Detect which cell encompasses the target text, then output its [X, Y] center coordinate. 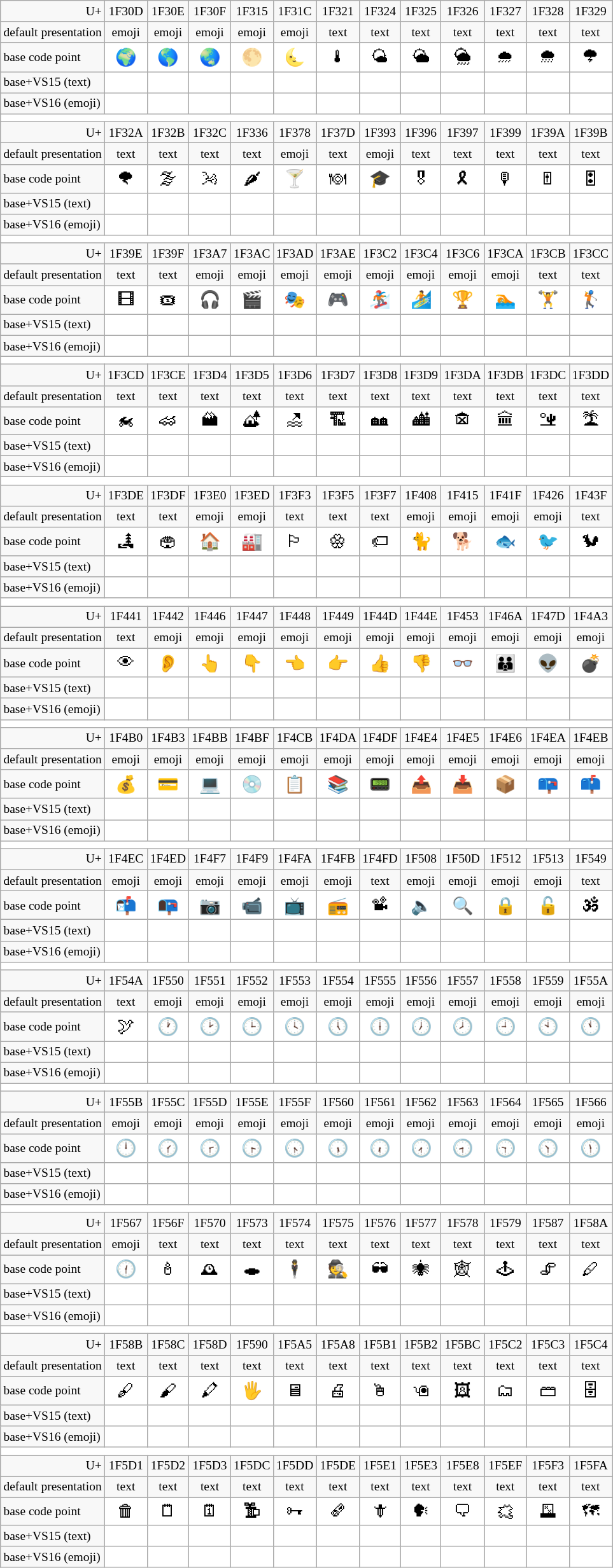
🗞 [338, 1511]
1F3AD [295, 253]
1F3AE [338, 253]
🕧 [126, 1270]
🎖 [420, 178]
1F3F3 [295, 495]
1F3DB [505, 375]
1F4ED [168, 859]
1F3AC [252, 253]
1F426 [547, 495]
🗜 [252, 1511]
1F4E6 [505, 738]
🏵 [338, 542]
🏞 [126, 542]
🎓 [381, 178]
1F315 [252, 11]
1F4DF [381, 738]
🕤 [505, 1148]
1F3DC [547, 375]
🎭 [295, 300]
🕴 [295, 1270]
🔍 [463, 906]
1F562 [420, 1102]
🖊 [591, 1270]
📷 [210, 906]
🏆 [463, 300]
1F397 [463, 132]
👇 [252, 663]
💰 [126, 784]
📋 [295, 784]
1F567 [126, 1223]
1F326 [463, 11]
🔒 [505, 906]
1F559 [547, 981]
1F3E0 [210, 495]
🕣 [463, 1148]
1F5D3 [210, 1466]
1F5D1 [126, 1466]
1F4BF [252, 738]
🌨 [547, 57]
🌏 [210, 57]
🌍 [126, 57]
🕜 [168, 1148]
1F5C2 [505, 1345]
🗺 [591, 1511]
🖌 [168, 1391]
1F3C6 [463, 253]
1F43F [591, 495]
1F4FA [295, 859]
1F396 [420, 132]
1F30F [210, 11]
🕹 [505, 1270]
👂 [168, 663]
📥 [463, 784]
1F336 [252, 132]
🕟 [295, 1148]
🕡 [381, 1148]
1F3DE [126, 495]
1F327 [505, 11]
🎮 [338, 300]
1F513 [547, 859]
1F39A [547, 132]
🌬 [210, 178]
1F55D [210, 1102]
1F574 [295, 1223]
1F55E [252, 1102]
1F3CB [547, 253]
🏙 [420, 420]
🖲 [420, 1391]
1F5A5 [295, 1345]
🕦 [591, 1148]
💣 [591, 663]
1F54A [126, 981]
🗒 [168, 1511]
1F3A7 [210, 253]
1F44E [420, 617]
🌦 [463, 57]
1F399 [505, 132]
1F31C [295, 11]
1F44D [381, 617]
🎬 [252, 300]
1F5FA [591, 1466]
1F5C4 [591, 1345]
📤 [420, 784]
1F47D [547, 617]
🔓 [547, 906]
🗨 [463, 1511]
🕚 [591, 1027]
1F58D [210, 1345]
1F549 [591, 859]
🏗 [338, 420]
🗓 [210, 1511]
🏍 [126, 420]
1F3DA [463, 375]
1F4E5 [463, 738]
1F393 [381, 132]
1F3F5 [338, 495]
1F577 [420, 1223]
1F573 [252, 1223]
🎗 [463, 178]
1F555 [381, 981]
1F512 [505, 859]
1F415 [463, 495]
1F39B [591, 132]
1F5EF [505, 1466]
🖋 [126, 1391]
🌎 [168, 57]
1F55B [126, 1102]
🕐 [168, 1027]
🏝 [591, 420]
📚 [338, 784]
🗃 [547, 1391]
🕑 [210, 1027]
🕞 [252, 1148]
1F453 [463, 617]
1F4B3 [168, 738]
🗳 [547, 1511]
📪 [547, 784]
1F576 [381, 1223]
📟 [381, 784]
🐿 [591, 542]
1F3ED [252, 495]
1F37D [338, 132]
🕝 [210, 1148]
1F3DF [168, 495]
1F5DE [338, 1466]
🏜 [547, 420]
🍽 [338, 178]
🕔 [338, 1027]
1F3C2 [381, 253]
🖐 [252, 1391]
1F556 [420, 981]
1F3CA [505, 253]
🕥 [547, 1148]
1F5E8 [463, 1466]
1F3D5 [252, 375]
🕗 [463, 1027]
🏘 [381, 420]
🖍 [210, 1391]
1F324 [381, 11]
1F4F9 [252, 859]
1F56F [168, 1223]
🏖 [295, 420]
🗣 [420, 1511]
1F321 [338, 11]
🐦 [547, 542]
📦 [505, 784]
1F3DD [591, 375]
🕳 [252, 1270]
1F58C [168, 1345]
1F30E [168, 11]
1F4EA [547, 738]
🕢 [420, 1148]
1F449 [338, 617]
1F3CD [126, 375]
🕓 [295, 1027]
1F55C [168, 1102]
📬 [126, 906]
🏊 [505, 300]
1F55A [591, 981]
1F3CC [591, 253]
1F578 [463, 1223]
💿 [252, 784]
1F3D7 [338, 375]
🖥 [295, 1391]
🍸 [295, 178]
🏎 [168, 420]
👍 [381, 663]
1F446 [210, 617]
🕙 [547, 1027]
1F39F [168, 253]
📭 [168, 906]
1F4E4 [420, 738]
🏭 [252, 542]
🕖 [420, 1027]
1F325 [420, 11]
1F560 [338, 1102]
🌤 [381, 57]
1F4EB [591, 738]
🕵 [338, 1270]
1F552 [252, 981]
🕕 [381, 1027]
🌡 [338, 57]
👉 [338, 663]
1F5DD [295, 1466]
1F3F7 [381, 495]
🎛 [591, 178]
🎚 [547, 178]
🌪 [126, 178]
💳 [168, 784]
1F4B0 [126, 738]
🌫 [168, 178]
1F441 [126, 617]
🗡 [381, 1511]
🕷 [420, 1270]
🖇 [547, 1270]
1F55F [295, 1102]
1F5E1 [381, 1466]
1F46A [505, 617]
1F5E3 [420, 1466]
🏄 [420, 300]
1F50D [463, 859]
1F3D4 [210, 375]
1F378 [295, 132]
🎧 [210, 300]
🗑 [126, 1511]
1F58B [126, 1345]
📺 [295, 906]
🏷 [381, 542]
🐟 [505, 542]
1F579 [505, 1223]
1F329 [591, 11]
1F5B1 [381, 1345]
🕛 [126, 1148]
1F558 [505, 981]
📫 [591, 784]
👆 [210, 663]
1F554 [338, 981]
🏛 [505, 420]
🏌 [591, 300]
1F4F7 [210, 859]
1F508 [420, 859]
1F5F3 [547, 1466]
👁 [126, 663]
📹 [252, 906]
🌕 [252, 57]
1F32C [210, 132]
🏚 [463, 420]
1F4FD [381, 859]
1F447 [252, 617]
1F551 [210, 981]
🖱 [381, 1391]
🕸 [463, 1270]
🌶 [252, 178]
🖨 [338, 1391]
1F4CB [295, 738]
1F58A [591, 1223]
🕰 [210, 1270]
1F3D8 [381, 375]
1F5B2 [420, 1345]
📽 [381, 906]
1F3D9 [420, 375]
🕯 [168, 1270]
1F3CE [168, 375]
🗝 [295, 1511]
1F565 [547, 1102]
1F575 [338, 1223]
📻 [338, 906]
🐈 [420, 542]
👈 [295, 663]
🐕 [463, 542]
🕠 [338, 1148]
1F4FB [338, 859]
🌜 [295, 57]
🗄 [591, 1391]
🎙 [505, 178]
🏔 [210, 420]
🗂 [505, 1391]
1F557 [463, 981]
🕘 [505, 1027]
🌥 [420, 57]
🎞 [126, 300]
1F566 [591, 1102]
🌩 [591, 57]
👓 [463, 663]
1F448 [295, 617]
🗯 [505, 1511]
🏕 [252, 420]
1F563 [463, 1102]
🏠 [210, 542]
1F32A [126, 132]
👽 [547, 663]
1F4BB [210, 738]
🏋 [547, 300]
1F564 [505, 1102]
1F553 [295, 981]
🏂 [381, 300]
🕉 [591, 906]
1F550 [168, 981]
🌧 [505, 57]
1F5A8 [338, 1345]
👪 [505, 663]
1F32B [168, 132]
🏟 [168, 542]
🕶 [381, 1270]
1F5D2 [168, 1466]
1F561 [381, 1102]
1F39E [126, 253]
💻 [210, 784]
1F5DC [252, 1466]
1F3C4 [420, 253]
1F30D [126, 11]
1F5C3 [547, 1345]
🔈 [420, 906]
1F4A3 [591, 617]
1F41F [505, 495]
🕒 [252, 1027]
🎟 [168, 300]
1F590 [252, 1345]
👎 [420, 663]
1F5BC [463, 1345]
1F4EC [126, 859]
🕊 [126, 1027]
1F442 [168, 617]
1F408 [420, 495]
1F587 [547, 1223]
1F3D6 [295, 375]
1F570 [210, 1223]
1F4DA [338, 738]
🏳 [295, 542]
🖼 [463, 1391]
1F328 [547, 11]
